From the cell containing the given text, extract its center point as [x, y] coordinate. 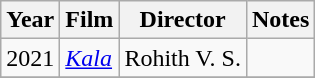
Kala [90, 58]
2021 [30, 58]
Film [90, 20]
Year [30, 20]
Rohith V. S. [183, 58]
Director [183, 20]
Notes [280, 20]
